Extract the (x, y) coordinate from the center of the cell holding the provided text.  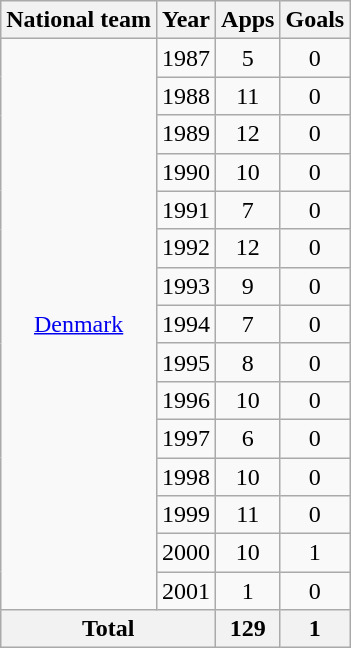
Denmark (79, 324)
1988 (186, 96)
1994 (186, 324)
1999 (186, 515)
1995 (186, 362)
6 (248, 438)
1996 (186, 400)
1993 (186, 286)
2001 (186, 591)
Apps (248, 20)
1998 (186, 477)
129 (248, 629)
8 (248, 362)
Goals (315, 20)
Total (108, 629)
1992 (186, 248)
Year (186, 20)
5 (248, 58)
9 (248, 286)
National team (79, 20)
1990 (186, 172)
1991 (186, 210)
1997 (186, 438)
1989 (186, 134)
1987 (186, 58)
2000 (186, 553)
